Provide the (X, Y) coordinate of the cell's center where the given text is located.  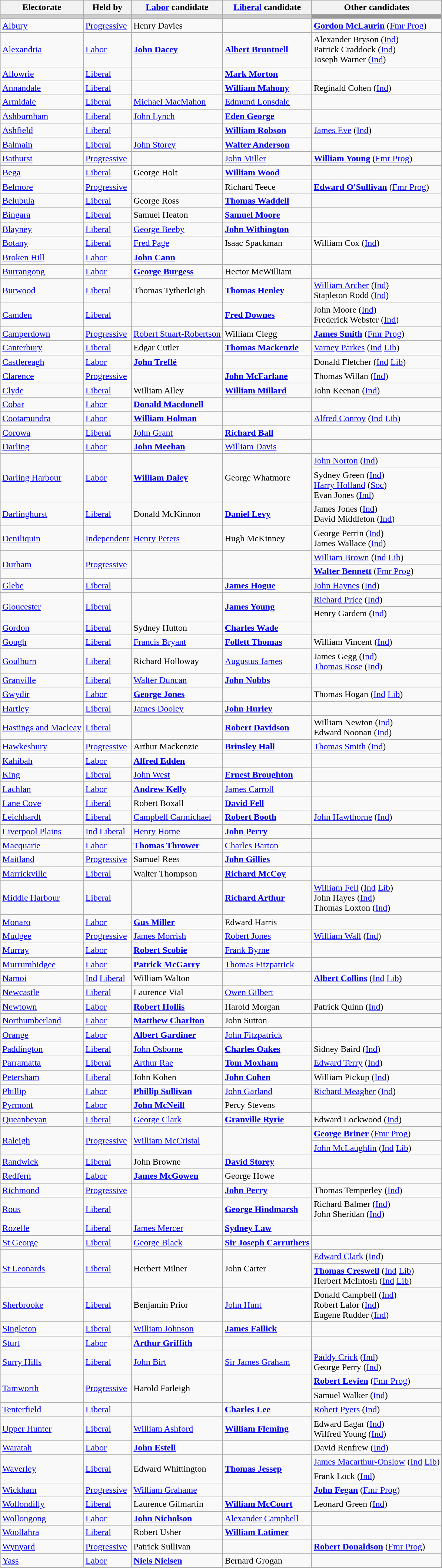
John McLaughlin (Ind Lib) (376, 1148)
William Walton (177, 978)
David Renfrew (Ind) (376, 1447)
Murrumbidgee (42, 964)
James Eve (Ind) (376, 130)
Robert Stuart-Robertson (177, 334)
George Ross (177, 201)
Henry Peters (177, 538)
William Alley (177, 390)
John Nicholson (177, 1518)
Goulburn (42, 661)
Donald Campbell (Ind) Robert Lalor (Ind) Eugene Rudder (Ind) (376, 1305)
Pyrmont (42, 1105)
John Miller (267, 158)
John Sutton (267, 1021)
Laurence Vial (177, 993)
Ashburnham (42, 116)
Sydney Law (267, 1228)
Edward Clark (Ind) (376, 1257)
Orange (42, 1035)
Independent (107, 538)
James Mercer (177, 1228)
Robert Davidson (267, 727)
Edward Lockwood (Ind) (376, 1119)
Queanbeyan (42, 1119)
Camperdown (42, 334)
John Storey (177, 144)
Walter Duncan (177, 680)
Balmain (42, 144)
John Meehan (177, 447)
Alexander Bryson (Ind) Patrick Craddock (Ind) Joseph Warner (Ind) (376, 50)
Canterbury (42, 348)
Gordon McLaurin (Fmr Prog) (376, 26)
Henry Gardem (Ind) (376, 614)
George Jones (177, 694)
Bega (42, 172)
Brinsley Hall (267, 747)
Paddy Crick (Ind) George Perry (Ind) (376, 1362)
Hugh McKinney (267, 538)
George Holt (177, 172)
George Black (177, 1242)
John Norton (Ind) (376, 461)
Robert Jones (267, 936)
Samuel Heaton (177, 215)
John Estell (177, 1447)
John Treflé (177, 362)
Edmund Lonsdale (267, 102)
Deniliquin (42, 538)
James Gegg (Ind) Thomas Rose (Ind) (376, 661)
Percy Stevens (267, 1105)
Liberal candidate (267, 7)
Singleton (42, 1329)
Owen Gilbert (267, 993)
Labor candidate (177, 7)
Ernest Broughton (267, 775)
Donald Macdonell (177, 404)
William Archer (Ind) Stapleton Rodd (Ind) (376, 291)
Rous (42, 1209)
Edward Eagar (Ind) Wilfred Young (Ind) (376, 1428)
Charles Oakes (267, 1049)
Herbert Milner (177, 1269)
Richard Teece (267, 186)
Fred Downes (267, 314)
Wollondilly (42, 1504)
Raleigh (42, 1140)
Sidney Baird (Ind) (376, 1049)
Allowrie (42, 74)
Randwick (42, 1162)
William Clegg (267, 334)
Charles Wade (267, 628)
James Macarthur-Onslow (Ind Lib) (376, 1462)
John Fitzpatrick (267, 1035)
William Robson (267, 130)
John Moore (Ind) Frederick Webster (Ind) (376, 314)
Botany (42, 243)
James Smith (Fmr Prog) (376, 334)
Thomas Henley (267, 291)
Alfred Conroy (Ind Lib) (376, 418)
John Grant (177, 433)
William Wood (267, 172)
Wollongong (42, 1518)
Tom Moxham (267, 1063)
William Cox (Ind) (376, 243)
Liverpool Plains (42, 831)
Thomas Temperley (Ind) (376, 1190)
David Fell (267, 803)
William Brown (Ind Lib) (376, 557)
Sir Joseph Carruthers (267, 1242)
Edward Terry (Ind) (376, 1063)
Leonard Green (Ind) (376, 1504)
Patrick Sullivan (177, 1546)
Richard Holloway (177, 661)
John Osborne (177, 1049)
Sydney Green (Ind) Harry Holland (Soc) Evan Jones (Ind) (376, 485)
Campbell Carmichael (177, 817)
Ashfield (42, 130)
Eden George (267, 116)
Thomas Hogan (Ind Lib) (376, 694)
Upper Hunter (42, 1428)
Clyde (42, 390)
Kahibah (42, 761)
Redfern (42, 1176)
William Millard (267, 390)
Robert Donaldson (Fmr Prog) (376, 1546)
Thomas Jessep (267, 1469)
Varney Parkes (Ind Lib) (376, 348)
Leichhardt (42, 817)
John McNeill (177, 1105)
Bernard Grogan (267, 1561)
Hastings and Macleay (42, 727)
Wynyard (42, 1546)
George Beeby (177, 229)
Corowa (42, 433)
Cootamundra (42, 418)
Maitland (42, 859)
Samuel Rees (177, 859)
John Fegan (Fmr Prog) (376, 1490)
Thomas Creswell (Ind Lib) Herbert McIntosh (Ind Lib) (376, 1275)
John Gillies (267, 859)
Granville Ryrie (267, 1119)
John Birt (177, 1362)
Petersham (42, 1077)
Mudgee (42, 936)
Camden (42, 314)
Mark Morton (267, 74)
Broken Hill (42, 257)
Northumberland (42, 1021)
John Nobbs (267, 680)
Follett Thomas (267, 642)
Robert Hollis (177, 1007)
Thomas Fitzpatrick (267, 964)
John Dacey (177, 50)
Frank Byrne (267, 950)
George Perrin (Ind) James Wallace (Ind) (376, 538)
Richard Balmer (Ind) John Sheridan (Ind) (376, 1209)
Robert Booth (267, 817)
Parramatta (42, 1063)
Donald Fletcher (Ind Lib) (376, 362)
John Hurley (267, 709)
Patrick Quinn (Ind) (376, 1007)
Samuel Walker (Ind) (376, 1395)
Richard Price (Ind) (376, 600)
Andrew Kelly (177, 789)
Arthur Rae (177, 1063)
James Carroll (267, 789)
Thomas Waddell (267, 201)
Held by (107, 7)
Francis Bryant (177, 642)
Robert Pyers (Ind) (376, 1409)
Edgar Cutler (177, 348)
Phillip Sullivan (177, 1091)
Richard Ball (267, 433)
Robert Scobie (177, 950)
Arthur Mackenzie (177, 747)
Fred Page (177, 243)
Newcastle (42, 993)
Thomas Tytherleigh (177, 291)
Waratah (42, 1447)
Burrangong (42, 271)
Paddington (42, 1049)
Sydney Hutton (177, 628)
John Withington (267, 229)
Alexander Campbell (267, 1518)
Darling Harbour (42, 478)
Woollahra (42, 1532)
Castlereagh (42, 362)
Blayney (42, 229)
Granville (42, 680)
William Pickup (Ind) (376, 1077)
William Grahame (177, 1490)
Sturt (42, 1343)
Edward Whittington (177, 1469)
William Vincent (Ind) (376, 642)
Benjamin Prior (177, 1305)
Albert Gardiner (177, 1035)
Hartley (42, 709)
Walter Bennett (Fmr Prog) (376, 571)
Other candidates (376, 7)
Sir James Graham (267, 1362)
Thomas Smith (Ind) (376, 747)
John Haynes (Ind) (376, 585)
John Kohen (177, 1077)
John Cohen (267, 1077)
John Browne (177, 1162)
Glebe (42, 585)
Frank Lock (Ind) (376, 1476)
Samuel Moore (267, 215)
Robert Boxall (177, 803)
William Ashford (177, 1428)
Annandale (42, 88)
Harold Morgan (267, 1007)
Bingara (42, 215)
William Wall (Ind) (376, 936)
George Clark (177, 1119)
Richmond (42, 1190)
Darlinghurst (42, 514)
James Jones (Ind) David Middleton (Ind) (376, 514)
James McGowen (177, 1176)
Alfred Edden (177, 761)
William McCourt (267, 1504)
James Fallick (267, 1329)
Thomas Willan (Ind) (376, 376)
William Johnson (177, 1329)
Rozelle (42, 1228)
William Fell (Ind Lib) John Hayes (Ind) Thomas Loxton (Ind) (376, 898)
Patrick McGarry (177, 964)
Cobar (42, 404)
John West (177, 775)
Isaac Spackman (267, 243)
James Young (267, 607)
William Young (Fmr Prog) (376, 158)
Belubula (42, 201)
Michael MacMahon (177, 102)
Henry Horne (177, 831)
Richard Meagher (Ind) (376, 1091)
Bathurst (42, 158)
Robert Usher (177, 1532)
David Storey (267, 1162)
King (42, 775)
William Mahony (267, 88)
George Burgess (177, 271)
Robert Levien (Fmr Prog) (376, 1381)
John Lynch (177, 116)
Murray (42, 950)
Richard McCoy (267, 874)
Laurence Gilmartin (177, 1504)
Reginald Cohen (Ind) (376, 88)
St George (42, 1242)
John Hunt (267, 1305)
Lachlan (42, 789)
James Dooley (177, 709)
Monaro (42, 922)
Arthur Griffith (177, 1343)
William Davis (267, 447)
John Cann (177, 257)
Charles Lee (267, 1409)
William Holman (177, 418)
George Whatmore (267, 478)
James Morrish (177, 936)
Clarence (42, 376)
Lane Cove (42, 803)
Walter Thompson (177, 874)
Donald McKinnon (177, 514)
William McCristal (177, 1140)
William Newton (Ind) Edward Noonan (Ind) (376, 727)
Phillip (42, 1091)
George Hindmarsh (267, 1209)
Surry Hills (42, 1362)
Thomas Thrower (177, 845)
John Keenan (Ind) (376, 390)
John McFarlane (267, 376)
Durham (42, 564)
Gordon (42, 628)
John Garland (267, 1091)
St Leonards (42, 1269)
Macquarie (42, 845)
John Carter (267, 1269)
Burwood (42, 291)
Armidale (42, 102)
Charles Barton (267, 845)
Marrickville (42, 874)
Gough (42, 642)
Edward Harris (267, 922)
George Briner (Fmr Prog) (376, 1133)
Albert Collins (Ind Lib) (376, 978)
Sherbrooke (42, 1305)
Yass (42, 1561)
Wickham (42, 1490)
Electorate (42, 7)
Gloucester (42, 607)
Belmore (42, 186)
Tamworth (42, 1388)
Richard Arthur (267, 898)
Tenterfield (42, 1409)
Niels Nielsen (177, 1561)
Henry Davies (177, 26)
Gus Miller (177, 922)
Matthew Charlton (177, 1021)
Gwydir (42, 694)
William Latimer (267, 1532)
Thomas Mackenzie (267, 348)
John Hawthorne (Ind) (376, 817)
Daniel Levy (267, 514)
Edward O'Sullivan (Fmr Prog) (376, 186)
Albert Bruntnell (267, 50)
George Howe (267, 1176)
Waverley (42, 1469)
Harold Farleigh (177, 1388)
James Hogue (267, 585)
Middle Harbour (42, 898)
Albury (42, 26)
Hector McWilliam (267, 271)
William Fleming (267, 1428)
William Daley (177, 478)
Newtown (42, 1007)
Namoi (42, 978)
Walter Anderson (267, 144)
Darling (42, 447)
Hawkesbury (42, 747)
Augustus James (267, 661)
Alexandria (42, 50)
